Detect which cell encompasses the target text, then output its [x, y] center coordinate. 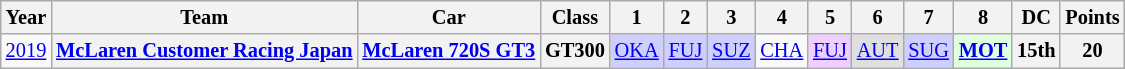
2019 [26, 51]
AUT [878, 51]
Points [1092, 17]
8 [983, 17]
15th [1036, 51]
7 [928, 17]
SUG [928, 51]
3 [731, 17]
MOT [983, 51]
DC [1036, 17]
SUZ [731, 51]
CHA [782, 51]
OKA [637, 51]
Team [204, 17]
20 [1092, 51]
4 [782, 17]
6 [878, 17]
Car [448, 17]
GT300 [575, 51]
Year [26, 17]
2 [686, 17]
McLaren 720S GT3 [448, 51]
Class [575, 17]
5 [830, 17]
McLaren Customer Racing Japan [204, 51]
1 [637, 17]
